Capture the cell that displays the provided text and extract its (X, Y) central coordinate. 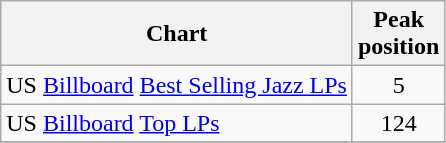
124 (398, 123)
US Billboard Top LPs (177, 123)
Peakposition (398, 34)
5 (398, 85)
Chart (177, 34)
US Billboard Best Selling Jazz LPs (177, 85)
